Pinpoint the cell where the given text exists, returning its [X, Y] midpoint coordinate. 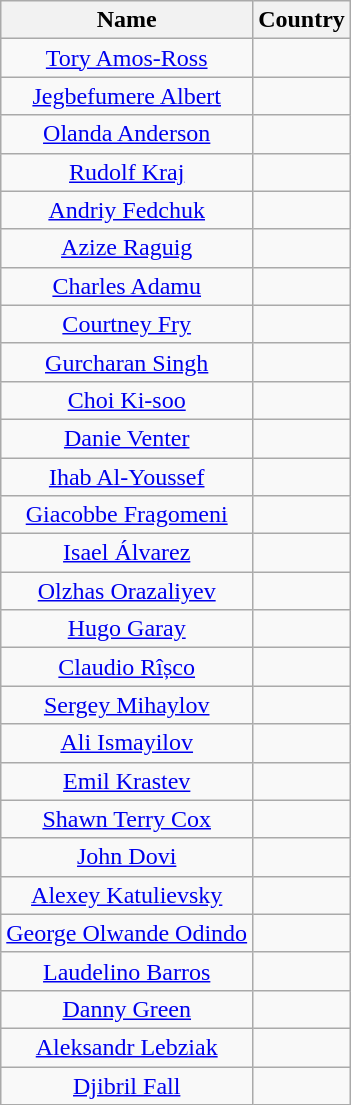
Ali Ismayilov [127, 743]
Aleksandr Lebziak [127, 1047]
John Dovi [127, 857]
Sergey Mihaylov [127, 705]
Jegbefumere Albert [127, 96]
Giacobbe Fragomeni [127, 515]
Danny Green [127, 1009]
Shawn Terry Cox [127, 819]
Gurcharan Singh [127, 362]
Courtney Fry [127, 324]
Olanda Anderson [127, 134]
Djibril Fall [127, 1085]
Andriy Fedchuk [127, 210]
George Olwande Odindo [127, 933]
Danie Venter [127, 438]
Choi Ki-soo [127, 400]
Hugo Garay [127, 629]
Rudolf Kraj [127, 172]
Charles Adamu [127, 286]
Emil Krastev [127, 781]
Alexey Katulievsky [127, 895]
Isael Álvarez [127, 553]
Olzhas Orazaliyev [127, 591]
Name [127, 20]
Claudio Rîșco [127, 667]
Tory Amos-Ross [127, 58]
Country [302, 20]
Ihab Al-Youssef [127, 477]
Azize Raguig [127, 248]
Laudelino Barros [127, 971]
